Output the (X, Y) coordinate of the center of the cell containing the given text.  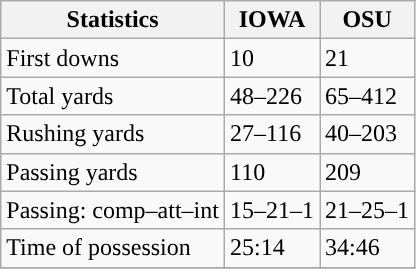
Rushing yards (113, 134)
48–226 (272, 96)
Time of possession (113, 248)
65–412 (368, 96)
15–21–1 (272, 210)
IOWA (272, 20)
Passing yards (113, 172)
27–116 (272, 134)
10 (272, 58)
Statistics (113, 20)
110 (272, 172)
209 (368, 172)
First downs (113, 58)
25:14 (272, 248)
Total yards (113, 96)
40–203 (368, 134)
21–25–1 (368, 210)
Passing: comp–att–int (113, 210)
34:46 (368, 248)
OSU (368, 20)
21 (368, 58)
